Identify which cell holds the provided text, then report its (x, y) central coordinate. 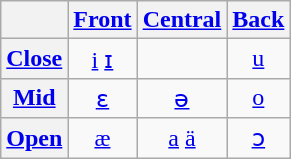
Open (34, 138)
a ä (182, 138)
ɛ (102, 98)
Front (102, 20)
i ɪ (102, 59)
o (258, 98)
æ (102, 138)
Mid (34, 98)
ə (182, 98)
Close (34, 59)
Central (182, 20)
Back (258, 20)
u (258, 59)
ɔ (258, 138)
